Return (x, y) of the center of cell containing provided text 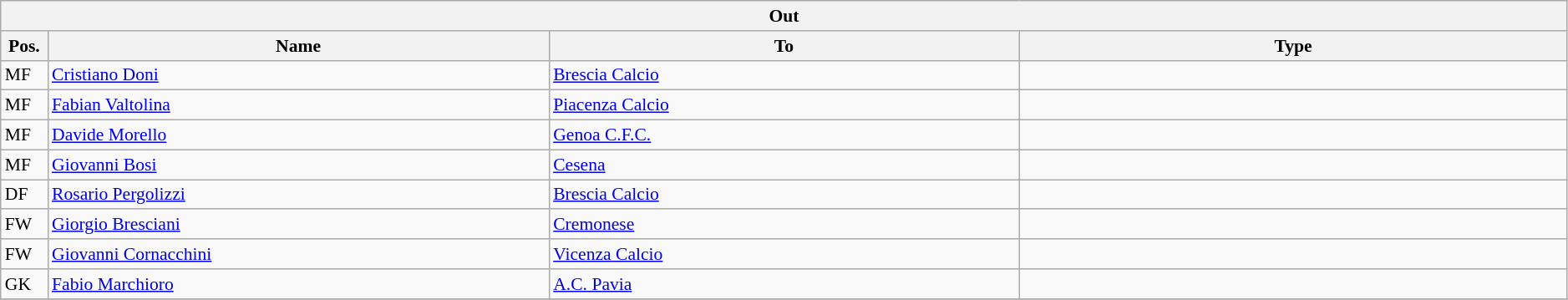
Rosario Pergolizzi (298, 195)
DF (24, 195)
Cesena (784, 165)
Piacenza Calcio (784, 105)
Giorgio Bresciani (298, 225)
Pos. (24, 46)
Type (1293, 46)
GK (24, 284)
To (784, 46)
Fabio Marchioro (298, 284)
Davide Morello (298, 135)
A.C. Pavia (784, 284)
Giovanni Cornacchini (298, 254)
Cristiano Doni (298, 75)
Vicenza Calcio (784, 254)
Genoa C.F.C. (784, 135)
Giovanni Bosi (298, 165)
Cremonese (784, 225)
Fabian Valtolina (298, 105)
Name (298, 46)
Out (784, 16)
